Extract the [X, Y] coordinate from the center of the cell holding the provided text.  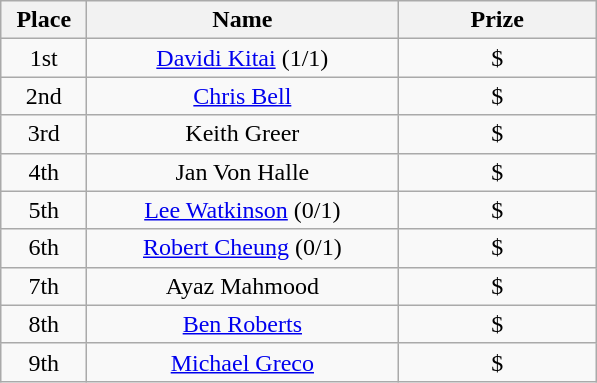
Ben Roberts [242, 324]
7th [44, 286]
4th [44, 172]
Davidi Kitai (1/1) [242, 58]
Name [242, 20]
9th [44, 362]
Place [44, 20]
8th [44, 324]
Jan Von Halle [242, 172]
5th [44, 210]
Chris Bell [242, 96]
Michael Greco [242, 362]
Keith Greer [242, 134]
6th [44, 248]
3rd [44, 134]
Ayaz Mahmood [242, 286]
2nd [44, 96]
Prize [498, 20]
Lee Watkinson (0/1) [242, 210]
1st [44, 58]
Robert Cheung (0/1) [242, 248]
